Pinpoint the cell where the given text exists, returning its [X, Y] midpoint coordinate. 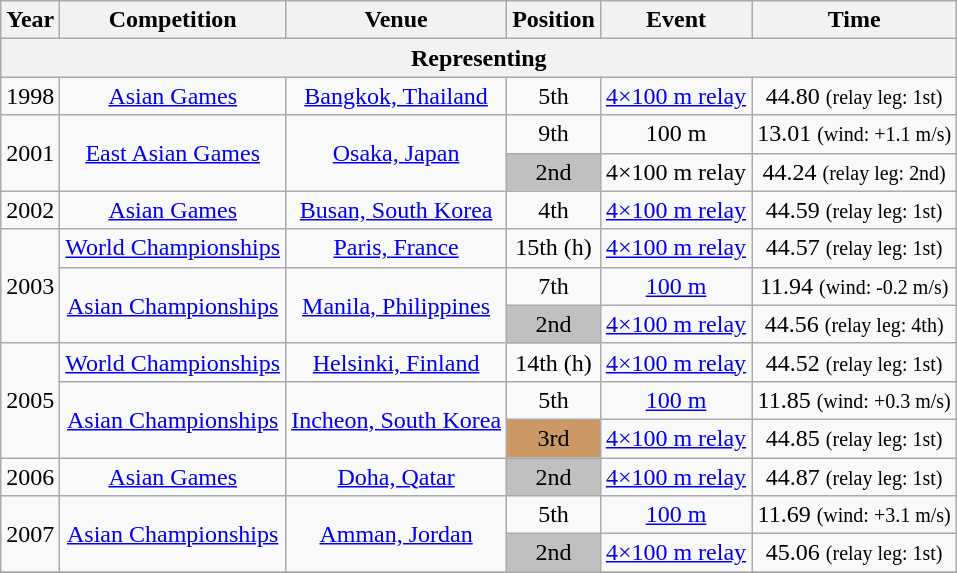
44.52 (relay leg: 1st) [854, 362]
Competition [173, 20]
1998 [30, 96]
2001 [30, 153]
3rd [554, 438]
15th (h) [554, 248]
4th [554, 210]
Representing [479, 58]
44.85 (relay leg: 1st) [854, 438]
2003 [30, 286]
13.01 (wind: +1.1 m/s) [854, 134]
11.85 (wind: +0.3 m/s) [854, 400]
44.56 (relay leg: 4th) [854, 324]
11.69 (wind: +3.1 m/s) [854, 515]
Year [30, 20]
9th [554, 134]
Time [854, 20]
45.06 (relay leg: 1st) [854, 553]
44.57 (relay leg: 1st) [854, 248]
Incheon, South Korea [396, 419]
Manila, Philippines [396, 305]
Doha, Qatar [396, 477]
44.59 (relay leg: 1st) [854, 210]
Event [676, 20]
Paris, France [396, 248]
East Asian Games [173, 153]
Osaka, Japan [396, 153]
2002 [30, 210]
2006 [30, 477]
44.80 (relay leg: 1st) [854, 96]
2007 [30, 534]
7th [554, 286]
Amman, Jordan [396, 534]
Helsinki, Finland [396, 362]
44.87 (relay leg: 1st) [854, 477]
Venue [396, 20]
44.24 (relay leg: 2nd) [854, 172]
Busan, South Korea [396, 210]
14th (h) [554, 362]
2005 [30, 400]
Position [554, 20]
11.94 (wind: -0.2 m/s) [854, 286]
Bangkok, Thailand [396, 96]
